From the cell containing the given text, extract its center point as [x, y] coordinate. 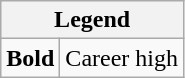
Career high [122, 58]
Legend [92, 20]
Bold [30, 58]
